Locate the cell with the specified text and output its (X, Y) center coordinate. 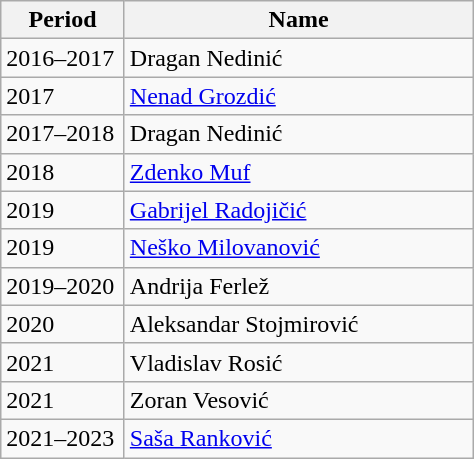
2019–2020 (63, 286)
Vladislav Rosić (298, 362)
Zoran Vesović (298, 400)
2021–2023 (63, 438)
Aleksandar Stojmirović (298, 324)
2016–2017 (63, 58)
Neško Milovanović (298, 248)
Zdenko Muf (298, 172)
Name (298, 20)
Andrija Ferlež (298, 286)
2017–2018 (63, 134)
Saša Ranković (298, 438)
Gabrijel Radojičić (298, 210)
2018 (63, 172)
Nenad Grozdić (298, 96)
2017 (63, 96)
Period (63, 20)
2020 (63, 324)
